Pinpoint the cell where the given text exists, returning its (x, y) midpoint coordinate. 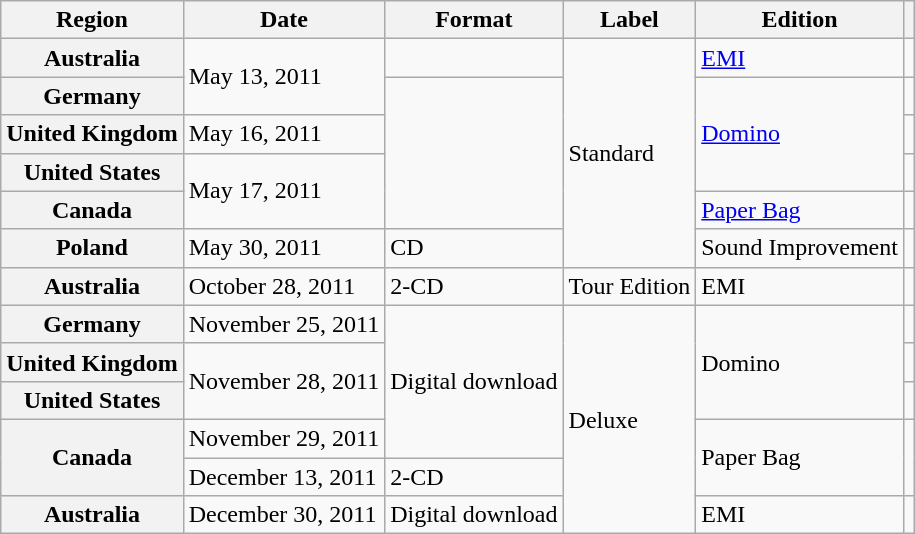
Date (284, 20)
November 29, 2011 (284, 438)
December 13, 2011 (284, 477)
October 28, 2011 (284, 286)
Region (92, 20)
Edition (800, 20)
Label (630, 20)
November 28, 2011 (284, 381)
May 30, 2011 (284, 248)
Sound Improvement (800, 248)
Poland (92, 248)
November 25, 2011 (284, 324)
CD (474, 248)
May 17, 2011 (284, 191)
May 16, 2011 (284, 134)
Standard (630, 153)
Format (474, 20)
Deluxe (630, 419)
December 30, 2011 (284, 515)
May 13, 2011 (284, 77)
Tour Edition (630, 286)
